For the text-containing cell, return its midpoint in (X, Y) coordinate format. 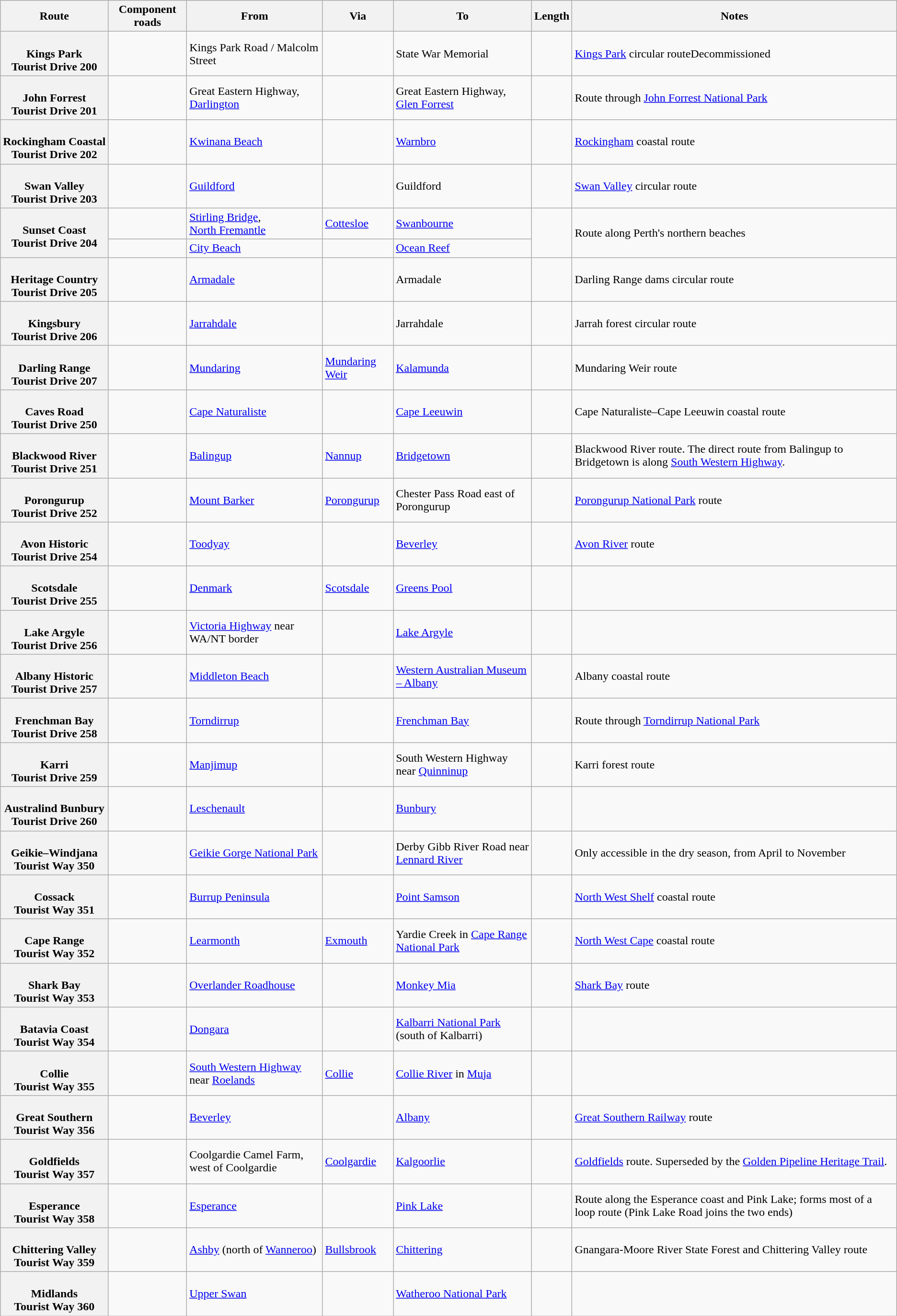
KingsburyTourist Drive 206 (55, 323)
Great Southern Railway route (734, 1117)
Route through John Forrest National Park (734, 98)
Chester Pass Road east of Porongurup (463, 500)
Balingup (255, 456)
Rockingham CoastalTourist Drive 202 (55, 142)
Via (358, 16)
Route through Torndirrup National Park (734, 721)
Kings Park Road / Malcolm Street (255, 54)
Coolgardie (358, 1161)
Leschenault (255, 809)
Shark BayTourist Way 353 (55, 985)
Warnbro (463, 142)
Torndirrup (255, 721)
Scotsdale (358, 588)
Point Samson (463, 897)
Stirling Bridge, North Fremantle (255, 223)
Jarrah forest circular route (734, 323)
Gnangara-Moore River State Forest and Chittering Valley route (734, 1250)
Sunset CoastTourist Drive 204 (55, 233)
From (255, 16)
Cape Leeuwin (463, 412)
Kwinana Beach (255, 142)
To (463, 16)
PorongurupTourist Drive 252 (55, 500)
Albany coastal route (734, 676)
Albany HistoricTourist Drive 257 (55, 676)
Monkey Mia (463, 985)
Component roads (148, 16)
Yardie Creek in Cape Range National Park (463, 941)
Albany (463, 1117)
Chittering ValleyTourist Way 359 (55, 1250)
Only accessible in the dry season, from April to November (734, 853)
Cottesloe (358, 223)
Swan ValleyTourist Drive 203 (55, 186)
Upper Swan (255, 1294)
Chittering (463, 1250)
Ocean Reef (463, 248)
CollieTourist Way 355 (55, 1073)
Greens Pool (463, 588)
Porongurup (358, 500)
Mundaring Weir (358, 367)
Pink Lake (463, 1205)
Collie River in Muja (463, 1073)
Cape RangeTourist Way 352 (55, 941)
South Western Highway near Roelands (255, 1073)
John ForrestTourist Drive 201 (55, 98)
Mundaring Weir route (734, 367)
Geikie–WindjanaTourist Way 350 (55, 853)
Mundaring (255, 367)
Denmark (255, 588)
Goldfields route. Superseded by the Golden Pipeline Heritage Trail. (734, 1161)
Kalgoorlie (463, 1161)
Dongara (255, 1029)
Exmouth (358, 941)
Victoria Highway near WA/NT border (255, 632)
Bunbury (463, 809)
Toodyay (255, 544)
MidlandsTourist Way 360 (55, 1294)
Great Eastern Highway, Glen Forrest (463, 98)
North West Cape coastal route (734, 941)
Manjimup (255, 765)
Blackwood River route. The direct route from Balingup to Bridgetown is along South Western Highway. (734, 456)
Kalamunda (463, 367)
CossackTourist Way 351 (55, 897)
Derby Gibb River Road near Lennard River (463, 853)
Collie (358, 1073)
Kings Park circular routeDecommissioned (734, 54)
Porongurup National Park route (734, 500)
State War Memorial (463, 54)
Burrup Peninsula (255, 897)
Avon River route (734, 544)
Karri forest route (734, 765)
Great Eastern Highway, Darlington (255, 98)
Bridgetown (463, 456)
Notes (734, 16)
Frenchman Bay (463, 721)
Route (55, 16)
Kings ParkTourist Drive 200 (55, 54)
South Western Highway near Quinninup (463, 765)
Route along the Esperance coast and Pink Lake; forms most of a loop route (Pink Lake Road joins the two ends) (734, 1205)
Lake Argyle (463, 632)
Ashby (north of Wanneroo) (255, 1250)
Australind BunburyTourist Drive 260 (55, 809)
EsperanceTourist Way 358 (55, 1205)
North West Shelf coastal route (734, 897)
Lake ArgyleTourist Drive 256 (55, 632)
Cape Naturaliste (255, 412)
Esperance (255, 1205)
Batavia CoastTourist Way 354 (55, 1029)
Length (552, 16)
Swanbourne (463, 223)
ScotsdaleTourist Drive 255 (55, 588)
Shark Bay route (734, 985)
Route along Perth's northern beaches (734, 233)
Darling Range dams circular route (734, 279)
Middleton Beach (255, 676)
Learmonth (255, 941)
Avon HistoricTourist Drive 254 (55, 544)
Western Australian Museum – Albany (463, 676)
Blackwood RiverTourist Drive 251 (55, 456)
Watheroo National Park (463, 1294)
Great SouthernTourist Way 356 (55, 1117)
Caves RoadTourist Drive 250 (55, 412)
Nannup (358, 456)
Bullsbrook (358, 1250)
Coolgardie Camel Farm, west of Coolgardie (255, 1161)
Swan Valley circular route (734, 186)
Overlander Roadhouse (255, 985)
Darling RangeTourist Drive 207 (55, 367)
Heritage CountryTourist Drive 205 (55, 279)
Kalbarri National Park (south of Kalbarri) (463, 1029)
GoldfieldsTourist Way 357 (55, 1161)
KarriTourist Drive 259 (55, 765)
Rockingham coastal route (734, 142)
Frenchman BayTourist Drive 258 (55, 721)
City Beach (255, 248)
Geikie Gorge National Park (255, 853)
Cape Naturaliste–Cape Leeuwin coastal route (734, 412)
Mount Barker (255, 500)
